Return [x, y] of the center of cell containing provided text 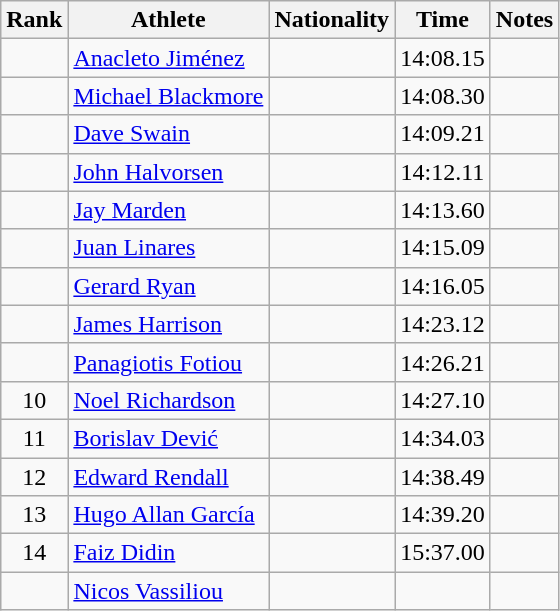
Notes [524, 20]
14:27.10 [443, 400]
Michael Blackmore [168, 96]
Edward Rendall [168, 477]
11 [34, 438]
Gerard Ryan [168, 286]
Dave Swain [168, 134]
John Halvorsen [168, 172]
15:37.00 [443, 553]
Time [443, 20]
James Harrison [168, 324]
14:39.20 [443, 515]
14:12.11 [443, 172]
14:34.03 [443, 438]
14:26.21 [443, 362]
Panagiotis Fotiou [168, 362]
Athlete [168, 20]
13 [34, 515]
Nationality [332, 20]
14:15.09 [443, 248]
10 [34, 400]
Juan Linares [168, 248]
14:08.15 [443, 58]
14 [34, 553]
Noel Richardson [168, 400]
Borislav Dević [168, 438]
14:16.05 [443, 286]
12 [34, 477]
14:08.30 [443, 96]
14:23.12 [443, 324]
Nicos Vassiliou [168, 591]
Anacleto Jiménez [168, 58]
14:13.60 [443, 210]
Faiz Didin [168, 553]
Jay Marden [168, 210]
Rank [34, 20]
Hugo Allan García [168, 515]
14:09.21 [443, 134]
14:38.49 [443, 477]
